Capture the cell that displays the provided text and extract its (x, y) central coordinate. 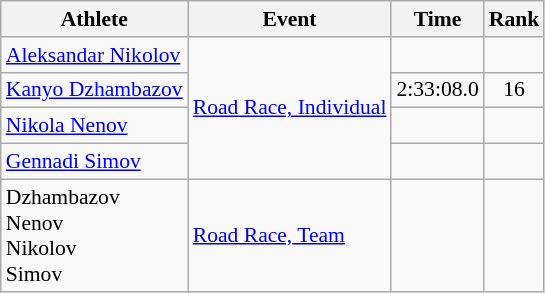
Athlete (94, 19)
Nikola Nenov (94, 126)
Road Race, Team (290, 235)
Kanyo Dzhambazov (94, 90)
Time (437, 19)
16 (514, 90)
2:33:08.0 (437, 90)
Gennadi Simov (94, 162)
Event (290, 19)
Rank (514, 19)
Aleksandar Nikolov (94, 55)
DzhambazovNenovNikolovSimov (94, 235)
Road Race, Individual (290, 108)
